From the cell containing the given text, extract its center point as (X, Y) coordinate. 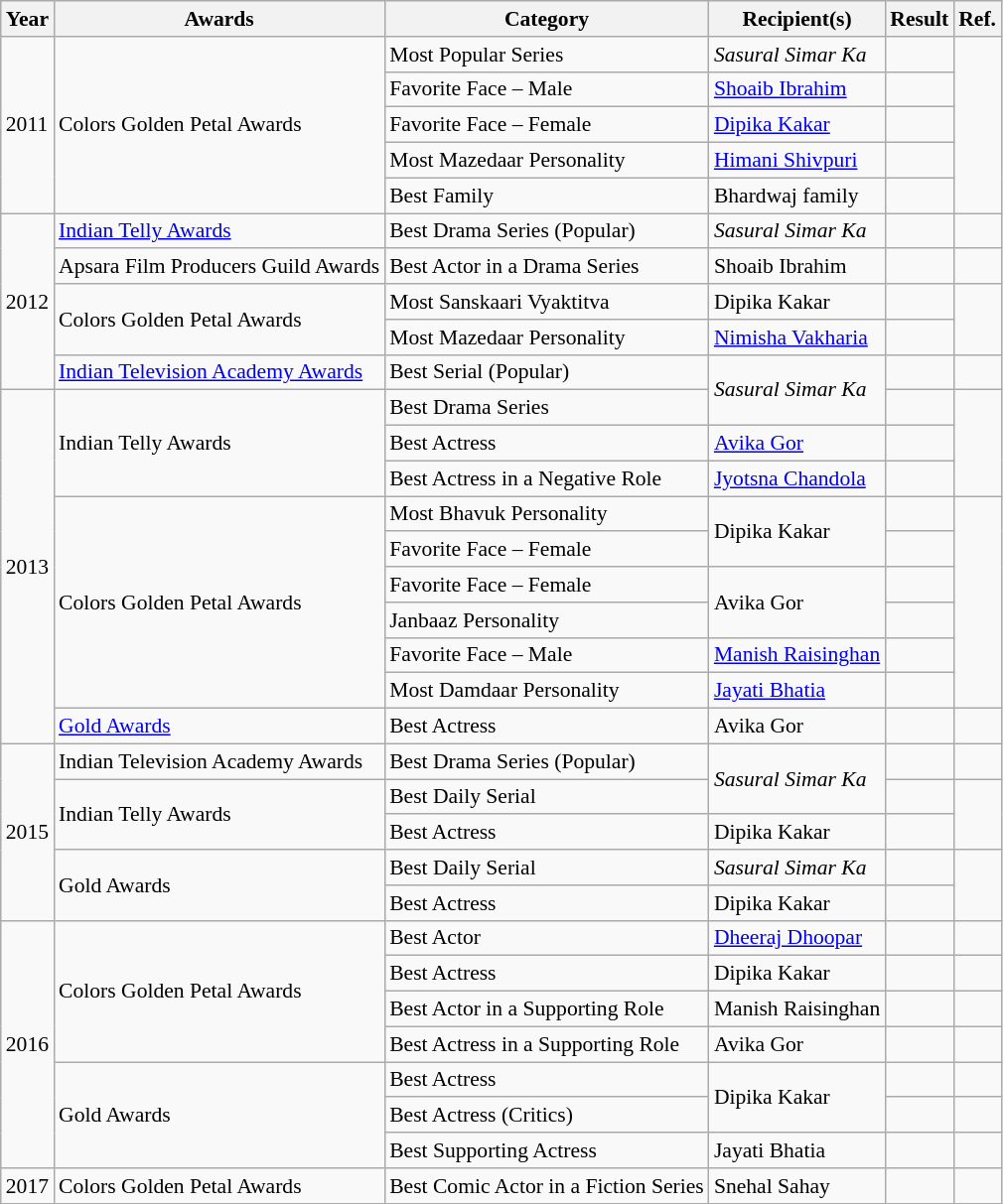
Category (546, 19)
Best Actor in a Supporting Role (546, 1009)
Nimisha Vakharia (796, 337)
2012 (28, 302)
Janbaaz Personality (546, 620)
Best Actor in a Drama Series (546, 267)
Most Popular Series (546, 55)
Most Sanskaari Vyaktitva (546, 302)
2017 (28, 1186)
Jyotsna Chandola (796, 478)
Best Actress in a Negative Role (546, 478)
2015 (28, 832)
Dheeraj Dhoopar (796, 938)
2011 (28, 125)
Recipient(s) (796, 19)
Bhardwaj family (796, 196)
Snehal Sahay (796, 1186)
Most Bhavuk Personality (546, 514)
Best Actress (Critics) (546, 1116)
2016 (28, 1044)
Best Supporting Actress (546, 1150)
Best Actor (546, 938)
Year (28, 19)
Himani Shivpuri (796, 161)
Best Family (546, 196)
Result (920, 19)
Best Drama Series (546, 408)
Ref. (977, 19)
Best Actress in a Supporting Role (546, 1044)
Apsara Film Producers Guild Awards (218, 267)
Best Comic Actor in a Fiction Series (546, 1186)
Best Serial (Popular) (546, 372)
Most Damdaar Personality (546, 691)
2013 (28, 567)
Awards (218, 19)
